Return [x, y] of the center of cell containing provided text 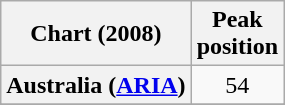
Chart (2008) [96, 34]
54 [237, 85]
Australia (ARIA) [96, 85]
Peakposition [237, 34]
